Search for the cell housing the specified text and yield its (X, Y) center coordinate. 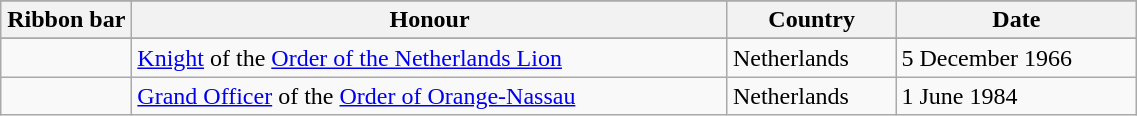
1 June 1984 (1016, 96)
Date (1016, 20)
Honour (430, 20)
Ribbon bar (66, 20)
5 December 1966 (1016, 58)
Knight of the Order of the Netherlands Lion (430, 58)
Grand Officer of the Order of Orange-Nassau (430, 96)
Country (811, 20)
